Scan for the cell matching the given text and deliver its (x, y) coordinate at center. 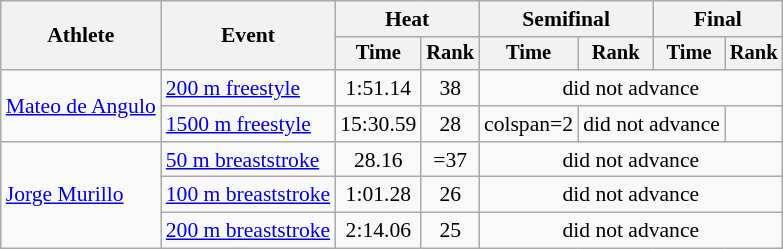
28 (450, 124)
colspan=2 (528, 124)
2:14.06 (378, 231)
26 (450, 195)
100 m breaststroke (248, 195)
200 m freestyle (248, 88)
=37 (450, 160)
28.16 (378, 160)
Heat (407, 19)
38 (450, 88)
Semifinal (566, 19)
25 (450, 231)
Athlete (81, 36)
200 m breaststroke (248, 231)
15:30.59 (378, 124)
Final (718, 19)
50 m breaststroke (248, 160)
Event (248, 36)
Mateo de Angulo (81, 106)
1:51.14 (378, 88)
Jorge Murillo (81, 196)
1500 m freestyle (248, 124)
1:01.28 (378, 195)
